Pinpoint the cell where the given text exists, returning its [x, y] midpoint coordinate. 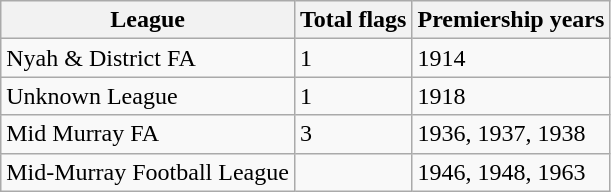
Mid Murray FA [148, 134]
1946, 1948, 1963 [511, 172]
Unknown League [148, 96]
1914 [511, 58]
1918 [511, 96]
Mid-Murray Football League [148, 172]
Premiership years [511, 20]
Total flags [353, 20]
3 [353, 134]
1936, 1937, 1938 [511, 134]
League [148, 20]
Nyah & District FA [148, 58]
